Capture the cell that displays the provided text and extract its [x, y] central coordinate. 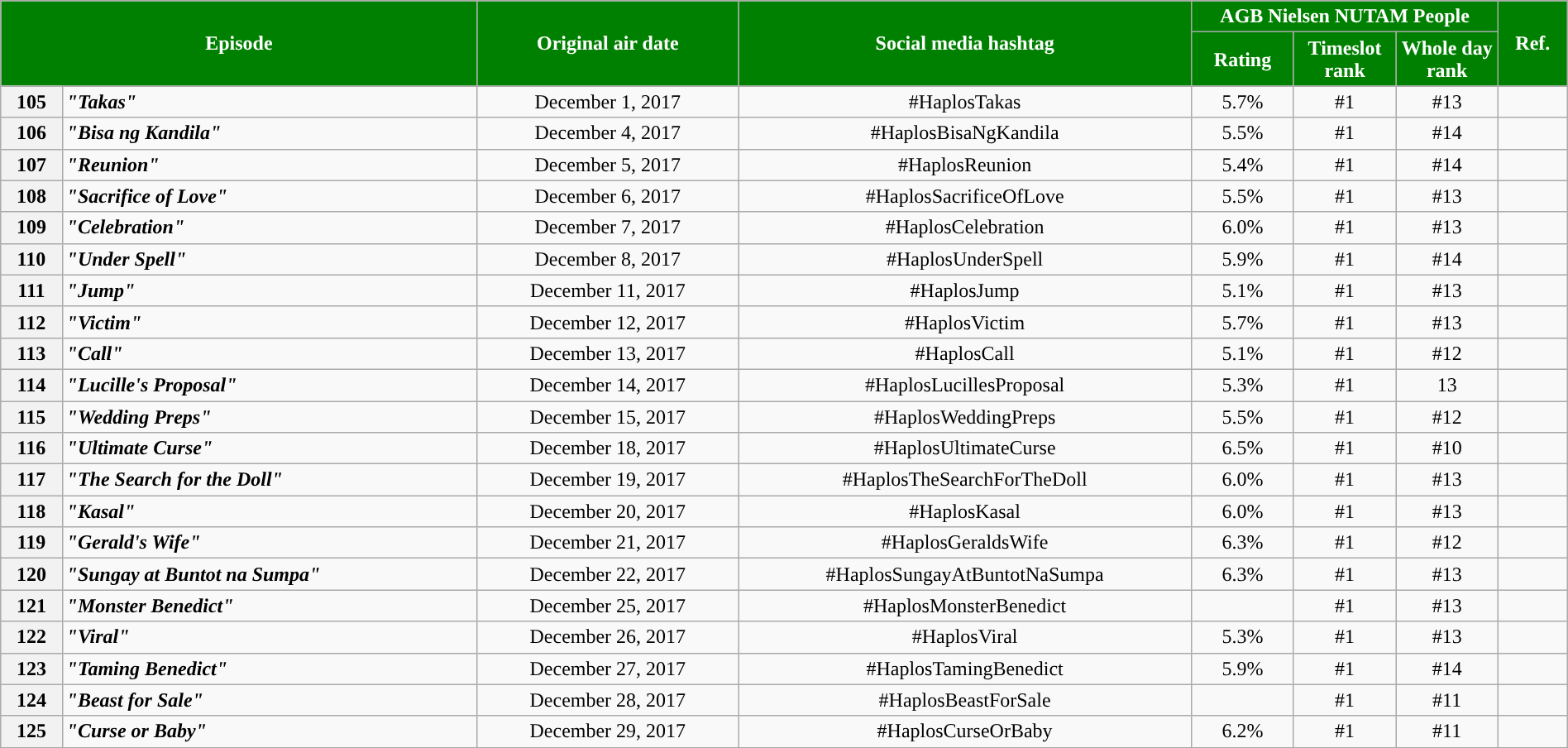
December 6, 2017 [607, 196]
December 12, 2017 [607, 322]
December 27, 2017 [607, 669]
December 28, 2017 [607, 700]
December 26, 2017 [607, 637]
Ref. [1532, 43]
#HaplosCurseOrBaby [964, 731]
December 18, 2017 [607, 448]
"Call" [270, 353]
December 14, 2017 [607, 385]
105 [31, 102]
#HaplosCall [964, 353]
113 [31, 353]
#HaplosTheSearchForTheDoll [964, 480]
Episode [239, 43]
110 [31, 259]
December 15, 2017 [607, 416]
Original air date [607, 43]
111 [31, 290]
"Victim" [270, 322]
115 [31, 416]
#HaplosTamingBenedict [964, 669]
108 [31, 196]
Rating [1243, 60]
"Kasal" [270, 511]
#HaplosReunion [964, 165]
117 [31, 480]
"Lucille's Proposal" [270, 385]
"Beast for Sale" [270, 700]
118 [31, 511]
120 [31, 574]
#HaplosMonsterBenedict [964, 606]
125 [31, 731]
107 [31, 165]
Whole dayrank [1447, 60]
#HaplosLucillesProposal [964, 385]
"Bisa ng Kandila" [270, 133]
"Taming Benedict" [270, 669]
#10 [1447, 448]
122 [31, 637]
#HaplosGeraldsWife [964, 543]
"Under Spell" [270, 259]
6.5% [1243, 448]
Timeslotrank [1345, 60]
6.2% [1243, 731]
114 [31, 385]
"Takas" [270, 102]
#HaplosUltimateCurse [964, 448]
December 5, 2017 [607, 165]
"Curse or Baby" [270, 731]
112 [31, 322]
December 13, 2017 [607, 353]
December 7, 2017 [607, 228]
December 1, 2017 [607, 102]
13 [1447, 385]
#HaplosJump [964, 290]
"Sungay at Buntot na Sumpa" [270, 574]
#HaplosWeddingPreps [964, 416]
December 21, 2017 [607, 543]
119 [31, 543]
December 25, 2017 [607, 606]
123 [31, 669]
December 4, 2017 [607, 133]
Social media hashtag [964, 43]
"Wedding Preps" [270, 416]
December 8, 2017 [607, 259]
"Gerald's Wife" [270, 543]
"Sacrifice of Love" [270, 196]
December 29, 2017 [607, 731]
#HaplosViral [964, 637]
December 19, 2017 [607, 480]
"Jump" [270, 290]
"Viral" [270, 637]
#HaplosUnderSpell [964, 259]
"Reunion" [270, 165]
#HaplosVictim [964, 322]
"The Search for the Doll" [270, 480]
#HaplosKasal [964, 511]
#HaplosBeastForSale [964, 700]
#HaplosSungayAtBuntotNaSumpa [964, 574]
116 [31, 448]
5.4% [1243, 165]
December 22, 2017 [607, 574]
106 [31, 133]
December 20, 2017 [607, 511]
#HaplosSacrificeOfLove [964, 196]
121 [31, 606]
109 [31, 228]
"Monster Benedict" [270, 606]
December 11, 2017 [607, 290]
#HaplosTakas [964, 102]
AGB Nielsen NUTAM People [1345, 17]
#HaplosBisaNgKandila [964, 133]
#HaplosCelebration [964, 228]
124 [31, 700]
"Celebration" [270, 228]
"Ultimate Curse" [270, 448]
